Output the [x, y] coordinate of the center of the cell containing the given text.  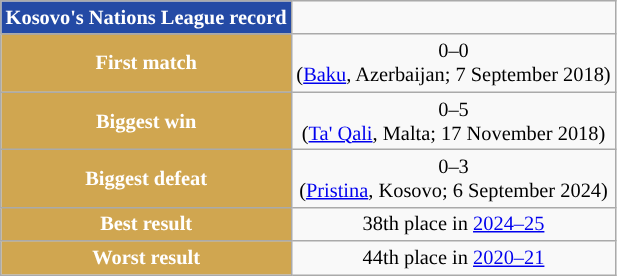
38th place in 2024–25 [454, 224]
Worst result [146, 258]
44th place in 2020–21 [454, 258]
0–0 (Baku, Azerbaijan; 7 September 2018) [454, 63]
First match [146, 63]
Biggest win [146, 121]
0–3 (Pristina, Kosovo; 6 September 2024) [454, 178]
Biggest defeat [146, 178]
0–5 (Ta' Qali, Malta; 17 November 2018) [454, 121]
Best result [146, 224]
Kosovo's Nations League record [146, 17]
